Return (X, Y) of the center of cell containing provided text 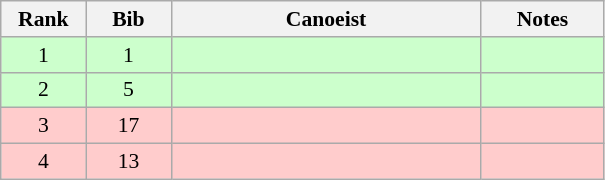
13 (128, 162)
2 (44, 90)
Bib (128, 19)
Notes (542, 19)
Canoeist (326, 19)
Rank (44, 19)
5 (128, 90)
4 (44, 162)
17 (128, 126)
3 (44, 126)
